Identify which cell holds the provided text, then report its [X, Y] central coordinate. 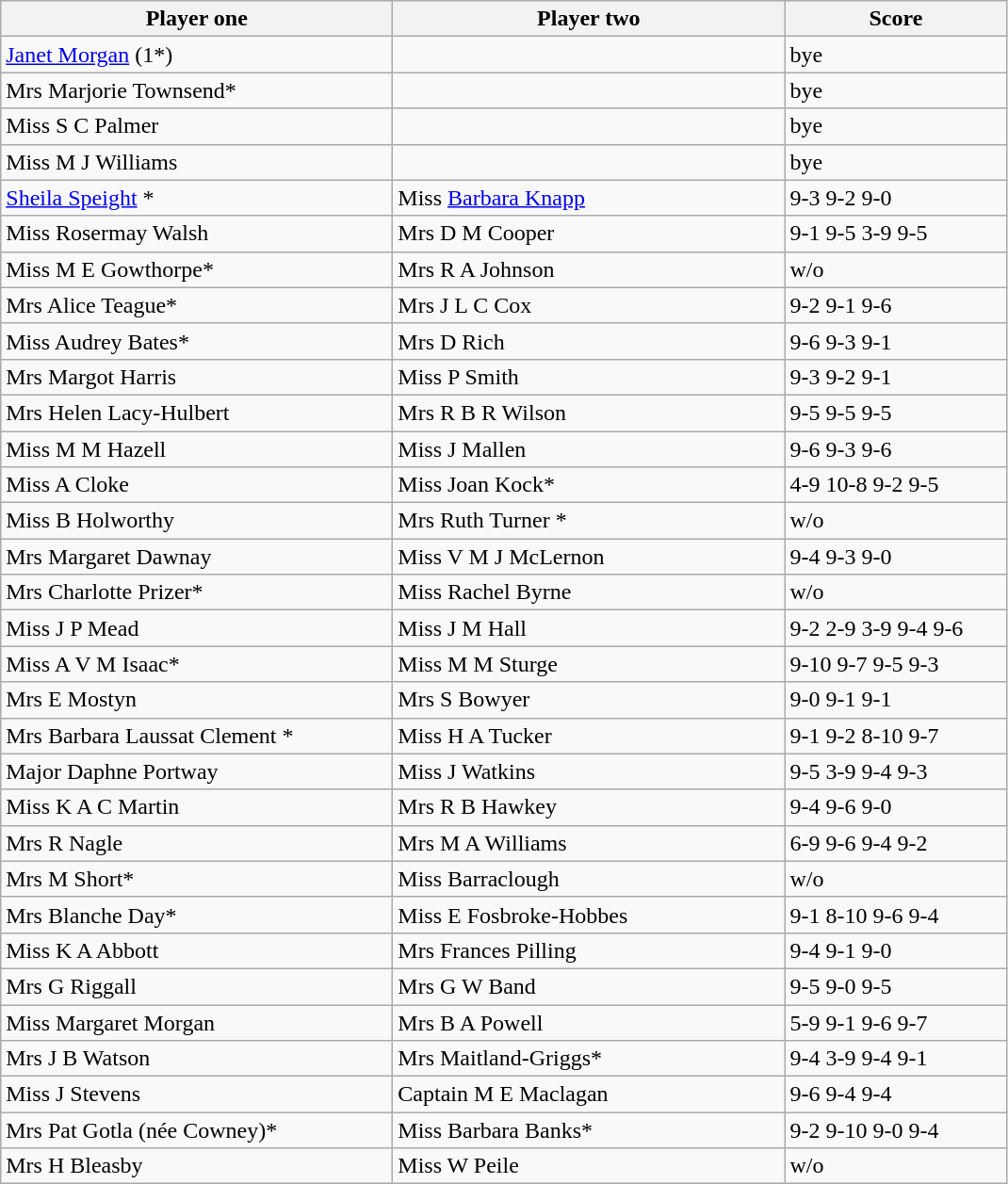
Miss J P Mead [197, 628]
Mrs D Rich [589, 341]
Miss M M Sturge [589, 664]
9-2 2-9 3-9 9-4 9-6 [896, 628]
Mrs Ruth Turner * [589, 521]
9-3 9-2 9-1 [896, 377]
Mrs E Mostyn [197, 700]
Miss Margaret Morgan [197, 1022]
Miss J M Hall [589, 628]
Miss E Fosbroke-Hobbes [589, 915]
Miss J Stevens [197, 1095]
Miss Barbara Knapp [589, 198]
9-4 9-6 9-0 [896, 807]
Mrs S Bowyer [589, 700]
Miss M J Williams [197, 162]
Mrs D M Cooper [589, 234]
Mrs Barbara Laussat Clement * [197, 736]
Mrs J L C Cox [589, 305]
Miss M E Gowthorpe* [197, 269]
Major Daphne Portway [197, 771]
9-3 9-2 9-0 [896, 198]
9-0 9-1 9-1 [896, 700]
Miss V M J McLernon [589, 557]
Miss A Cloke [197, 485]
5-9 9-1 9-6 9-7 [896, 1022]
9-2 9-10 9-0 9-4 [896, 1130]
4-9 10-8 9-2 9-5 [896, 485]
Miss H A Tucker [589, 736]
Mrs Margaret Dawnay [197, 557]
9-5 9-5 9-5 [896, 413]
Mrs H Bleasby [197, 1166]
Miss W Peile [589, 1166]
Miss Barbara Banks* [589, 1130]
Miss Rosermay Walsh [197, 234]
Player one [197, 19]
Mrs Margot Harris [197, 377]
Mrs Blanche Day* [197, 915]
Score [896, 19]
Miss Barraclough [589, 879]
Mrs Pat Gotla (née Cowney)* [197, 1130]
Mrs G Riggall [197, 986]
Miss B Holworthy [197, 521]
9-4 9-3 9-0 [896, 557]
6-9 9-6 9-4 9-2 [896, 843]
9-5 9-0 9-5 [896, 986]
Player two [589, 19]
Mrs R B Hawkey [589, 807]
Miss K A C Martin [197, 807]
Mrs Charlotte Prizer* [197, 592]
9-4 9-1 9-0 [896, 950]
Mrs Maitland-Griggs* [589, 1059]
Miss K A Abbott [197, 950]
9-4 3-9 9-4 9-1 [896, 1059]
9-5 3-9 9-4 9-3 [896, 771]
Miss Audrey Bates* [197, 341]
Miss Rachel Byrne [589, 592]
Miss A V M Isaac* [197, 664]
Mrs Helen Lacy-Hulbert [197, 413]
Captain M E Maclagan [589, 1095]
9-1 9-5 3-9 9-5 [896, 234]
Mrs Marjorie Townsend* [197, 90]
Miss M M Hazell [197, 449]
9-6 9-3 9-6 [896, 449]
Sheila Speight * [197, 198]
Mrs R Nagle [197, 843]
Miss Joan Kock* [589, 485]
Mrs R B R Wilson [589, 413]
Miss J Mallen [589, 449]
Miss P Smith [589, 377]
9-1 9-2 8-10 9-7 [896, 736]
Mrs G W Band [589, 986]
Mrs M Short* [197, 879]
Mrs Alice Teague* [197, 305]
Miss S C Palmer [197, 126]
9-6 9-3 9-1 [896, 341]
Mrs Frances Pilling [589, 950]
Mrs M A Williams [589, 843]
9-1 8-10 9-6 9-4 [896, 915]
Mrs R A Johnson [589, 269]
9-10 9-7 9-5 9-3 [896, 664]
9-2 9-1 9-6 [896, 305]
Janet Morgan (1*) [197, 55]
9-6 9-4 9-4 [896, 1095]
Miss J Watkins [589, 771]
Mrs B A Powell [589, 1022]
Mrs J B Watson [197, 1059]
